From the cell containing the given text, extract its center point as (X, Y) coordinate. 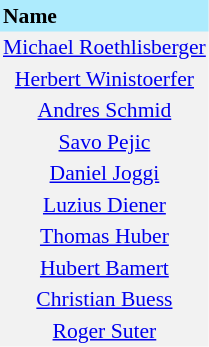
Luzius Diener (104, 205)
Thomas Huber (104, 236)
Herbert Winistoerfer (104, 79)
Savo Pejic (104, 142)
Daniel Joggi (104, 174)
Christian Buess (104, 300)
Name (104, 16)
Michael Roethlisberger (104, 48)
Hubert Bamert (104, 268)
Andres Schmid (104, 110)
Roger Suter (104, 331)
